Return (X, Y) of the center of cell containing provided text 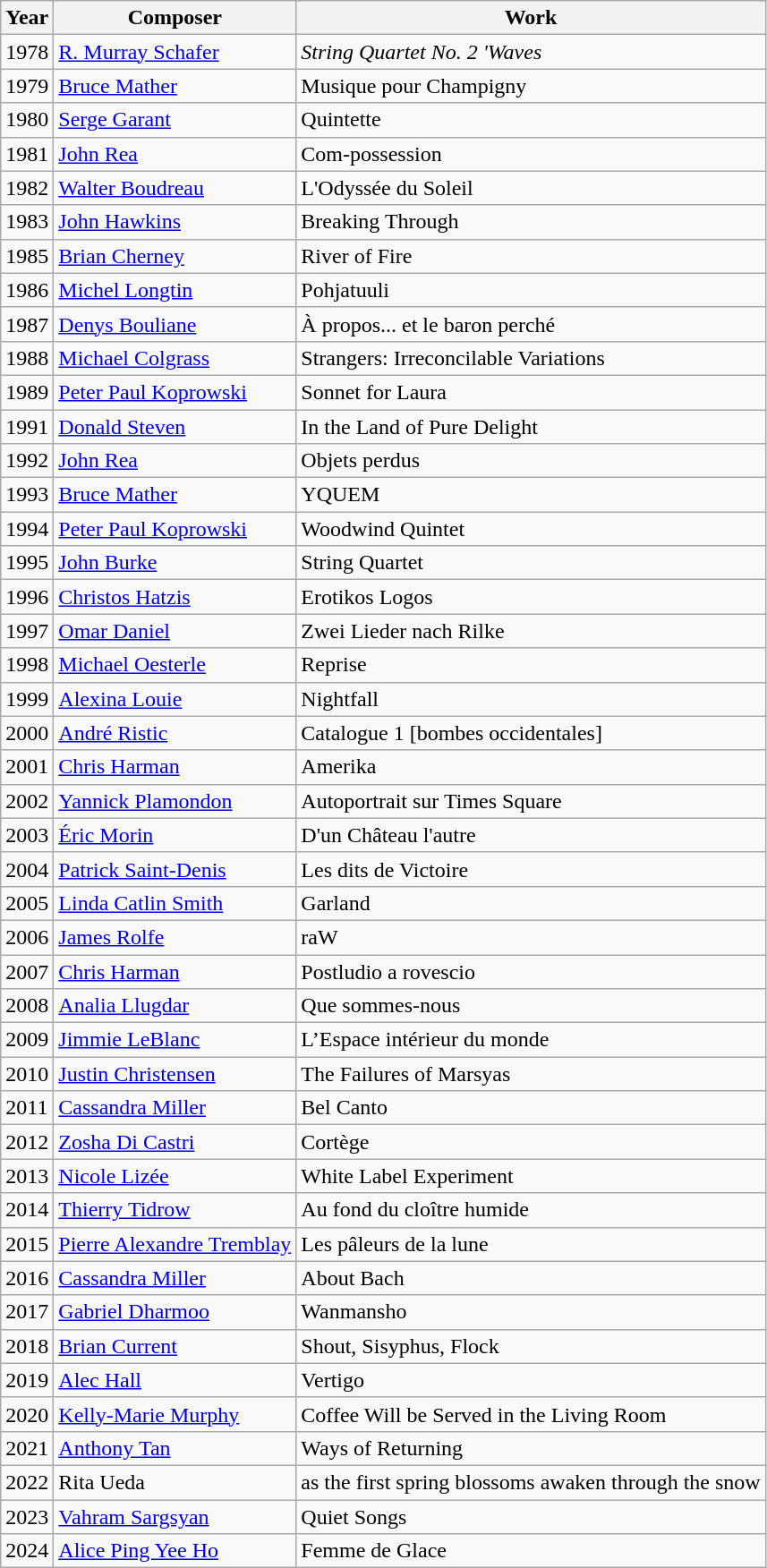
Autoportrait sur Times Square (531, 801)
Thierry Tidrow (175, 1210)
James Rolfe (175, 937)
Femme de Glace (531, 1551)
2023 (27, 1517)
2008 (27, 1006)
2006 (27, 937)
Pierre Alexandre Tremblay (175, 1244)
Zosha Di Castri (175, 1142)
Linda Catlin Smith (175, 903)
Michael Colgrass (175, 358)
Shout, Sisyphus, Flock (531, 1346)
2014 (27, 1210)
2019 (27, 1380)
Les pâleurs de la lune (531, 1244)
1980 (27, 120)
Composer (175, 18)
Jimmie LeBlanc (175, 1040)
John Burke (175, 563)
1996 (27, 597)
Omar Daniel (175, 631)
Garland (531, 903)
Breaking Through (531, 222)
2011 (27, 1108)
Vahram Sargsyan (175, 1517)
Michel Longtin (175, 290)
1989 (27, 392)
Postludio a rovescio (531, 971)
Kelly-Marie Murphy (175, 1414)
Yannick Plamondon (175, 801)
Serge Garant (175, 120)
Alice Ping Yee Ho (175, 1551)
2021 (27, 1448)
Catalogue 1 [bombes occidentales] (531, 733)
Que sommes-nous (531, 1006)
White Label Experiment (531, 1176)
1998 (27, 665)
1987 (27, 324)
À propos... et le baron perché (531, 324)
Denys Bouliane (175, 324)
Au fond du cloître humide (531, 1210)
Éric Morin (175, 835)
Objets perdus (531, 461)
Wanmansho (531, 1312)
Rita Ueda (175, 1482)
2005 (27, 903)
2010 (27, 1074)
Cortège (531, 1142)
Strangers: Irreconcilable Variations (531, 358)
1995 (27, 563)
1982 (27, 188)
2015 (27, 1244)
2024 (27, 1551)
André Ristic (175, 733)
Les dits de Victoire (531, 869)
L'Odyssée du Soleil (531, 188)
Christos Hatzis (175, 597)
1983 (27, 222)
Gabriel Dharmoo (175, 1312)
Zwei Lieder nach Rilke (531, 631)
Quintette (531, 120)
Pohjatuuli (531, 290)
Amerika (531, 767)
Ways of Returning (531, 1448)
Nightfall (531, 699)
Brian Current (175, 1346)
Nicole Lizée (175, 1176)
Alec Hall (175, 1380)
2000 (27, 733)
Patrick Saint-Denis (175, 869)
L’Espace intérieur du monde (531, 1040)
2012 (27, 1142)
Michael Oesterle (175, 665)
1986 (27, 290)
Vertigo (531, 1380)
1988 (27, 358)
John Hawkins (175, 222)
2017 (27, 1312)
2009 (27, 1040)
1997 (27, 631)
R. Murray Schafer (175, 52)
Reprise (531, 665)
2020 (27, 1414)
1994 (27, 529)
1979 (27, 86)
1992 (27, 461)
Woodwind Quintet (531, 529)
Coffee Will be Served in the Living Room (531, 1414)
1991 (27, 427)
2018 (27, 1346)
Work (531, 18)
Walter Boudreau (175, 188)
1981 (27, 154)
2007 (27, 971)
Brian Cherney (175, 256)
2013 (27, 1176)
Justin Christensen (175, 1074)
Anthony Tan (175, 1448)
Donald Steven (175, 427)
Analia Llugdar (175, 1006)
Bel Canto (531, 1108)
Sonnet for Laura (531, 392)
1985 (27, 256)
2004 (27, 869)
In the Land of Pure Delight (531, 427)
2001 (27, 767)
Quiet Songs (531, 1517)
About Bach (531, 1278)
String Quartet No. 2 'Waves (531, 52)
1999 (27, 699)
D'un Château l'autre (531, 835)
1978 (27, 52)
Erotikos Logos (531, 597)
1993 (27, 495)
Year (27, 18)
2016 (27, 1278)
2002 (27, 801)
2003 (27, 835)
Com-possession (531, 154)
as the first spring blossoms awaken through the snow (531, 1482)
String Quartet (531, 563)
Alexina Louie (175, 699)
YQUEM (531, 495)
The Failures of Marsyas (531, 1074)
raW (531, 937)
Musique pour Champigny (531, 86)
River of Fire (531, 256)
2022 (27, 1482)
